Extract the (x, y) coordinate from the center of the cell holding the provided text.  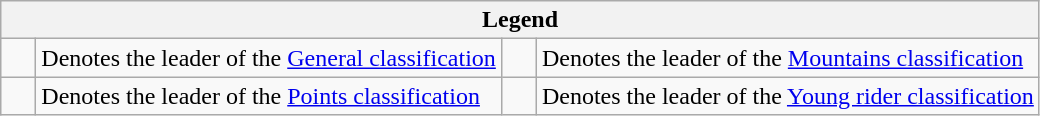
Denotes the leader of the Mountains classification (788, 58)
Denotes the leader of the Young rider classification (788, 96)
Denotes the leader of the Points classification (269, 96)
Legend (520, 20)
Denotes the leader of the General classification (269, 58)
